Capture the cell that displays the provided text and extract its (X, Y) central coordinate. 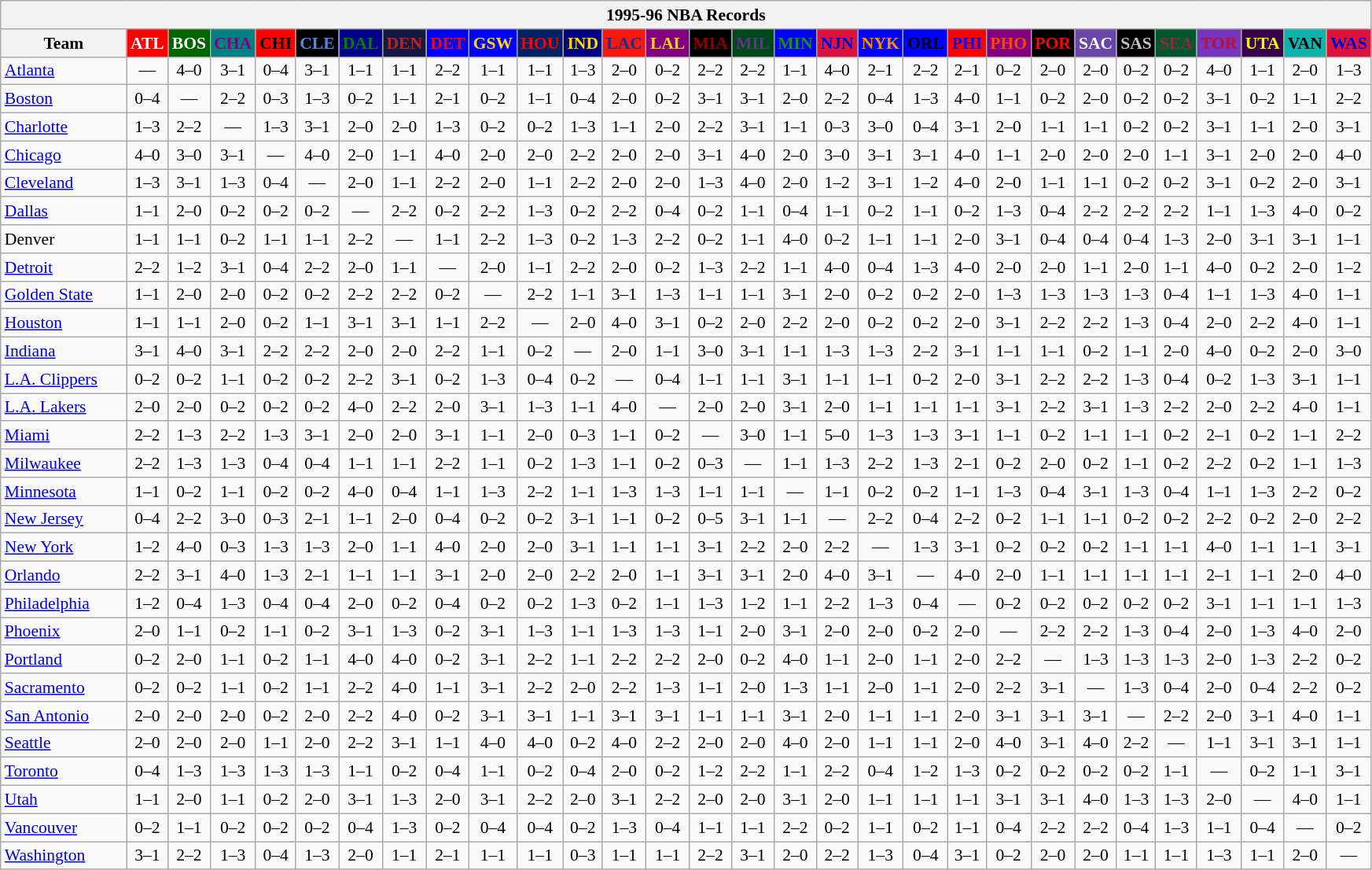
New York (64, 547)
MIL (753, 43)
Detroit (64, 267)
LAC (624, 43)
L.A. Clippers (64, 379)
Milwaukee (64, 463)
IND (583, 43)
Sacramento (64, 688)
Chicago (64, 155)
Indiana (64, 352)
5–0 (837, 436)
Phoenix (64, 632)
ATL (148, 43)
Vancouver (64, 828)
CLE (318, 43)
L.A. Lakers (64, 407)
Philadelphia (64, 603)
Dallas (64, 212)
Golden State (64, 295)
Portland (64, 660)
Denver (64, 239)
SEA (1176, 43)
Orlando (64, 576)
Washington (64, 856)
PHI (967, 43)
NYK (881, 43)
Toronto (64, 772)
DEN (404, 43)
Atlanta (64, 71)
GSW (494, 43)
LAL (668, 43)
Miami (64, 436)
CHA (233, 43)
TOR (1219, 43)
VAN (1305, 43)
WAS (1349, 43)
POR (1053, 43)
CHI (275, 43)
PHO (1008, 43)
DAL (361, 43)
New Jersey (64, 519)
HOU (539, 43)
Cleveland (64, 183)
Boston (64, 99)
DET (448, 43)
MIN (795, 43)
ORL (926, 43)
SAC (1096, 43)
BOS (189, 43)
Team (64, 43)
Charlotte (64, 127)
Houston (64, 323)
MIA (710, 43)
Seattle (64, 743)
Minnesota (64, 492)
0–5 (710, 519)
SAS (1136, 43)
San Antonio (64, 716)
1995-96 NBA Records (686, 15)
Utah (64, 800)
UTA (1263, 43)
NJN (837, 43)
